From the cell containing the given text, extract its center point as [x, y] coordinate. 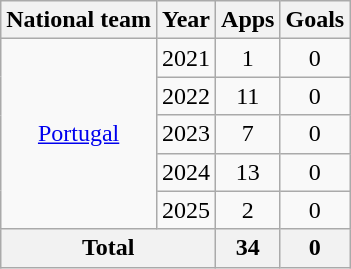
National team [79, 20]
Total [108, 248]
34 [248, 248]
Apps [248, 20]
11 [248, 96]
2024 [186, 172]
13 [248, 172]
2021 [186, 58]
1 [248, 58]
Year [186, 20]
Portugal [79, 134]
Goals [315, 20]
2023 [186, 134]
2025 [186, 210]
7 [248, 134]
2 [248, 210]
2022 [186, 96]
